Locate the cell with the specified text and output its [X, Y] center coordinate. 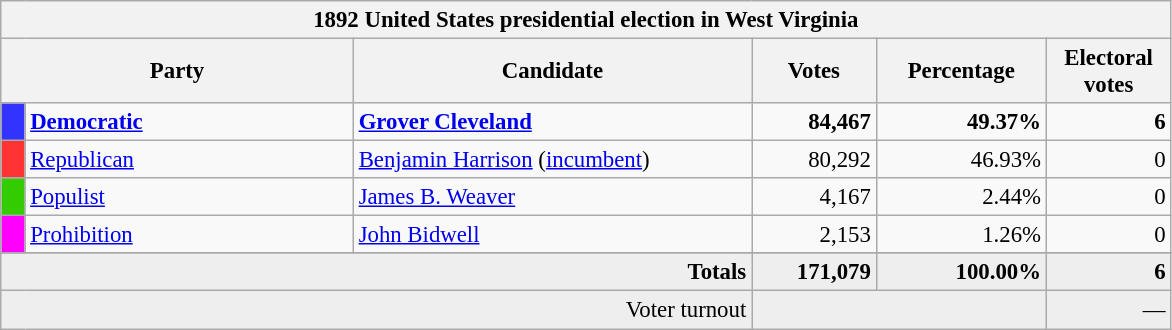
Candidate [552, 72]
1892 United States presidential election in West Virginia [586, 20]
80,292 [814, 160]
Prohibition [189, 235]
Benjamin Harrison (incumbent) [552, 160]
Votes [814, 72]
2.44% [961, 197]
Electoral votes [1108, 72]
Republican [189, 160]
Percentage [961, 72]
49.37% [961, 122]
Democratic [189, 122]
1.26% [961, 235]
Grover Cleveland [552, 122]
4,167 [814, 197]
Populist [189, 197]
— [1108, 310]
84,467 [814, 122]
2,153 [814, 235]
171,079 [814, 273]
Totals [376, 273]
James B. Weaver [552, 197]
Voter turnout [376, 310]
46.93% [961, 160]
John Bidwell [552, 235]
Party [178, 72]
100.00% [961, 273]
